From the cell containing the given text, extract its center point as (X, Y) coordinate. 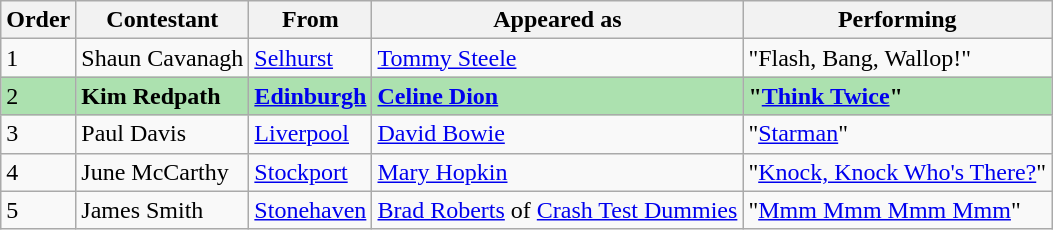
"Flash, Bang, Wallop!" (898, 58)
Paul Davis (162, 134)
Performing (898, 20)
Brad Roberts of Crash Test Dummies (558, 210)
David Bowie (558, 134)
Edinburgh (310, 96)
June McCarthy (162, 172)
Liverpool (310, 134)
Shaun Cavanagh (162, 58)
Celine Dion (558, 96)
Order (38, 20)
Stonehaven (310, 210)
Selhurst (310, 58)
"Think Twice" (898, 96)
Tommy Steele (558, 58)
Kim Redpath (162, 96)
5 (38, 210)
"Knock, Knock Who's There?" (898, 172)
James Smith (162, 210)
2 (38, 96)
Appeared as (558, 20)
1 (38, 58)
From (310, 20)
Stockport (310, 172)
3 (38, 134)
Contestant (162, 20)
4 (38, 172)
"Starman" (898, 134)
"Mmm Mmm Mmm Mmm" (898, 210)
Mary Hopkin (558, 172)
